Scan for the cell matching the given text and deliver its (x, y) coordinate at center. 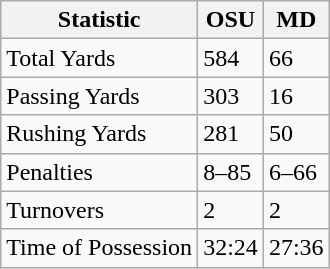
66 (296, 58)
Passing Yards (100, 96)
6–66 (296, 172)
MD (296, 20)
584 (231, 58)
Penalties (100, 172)
32:24 (231, 248)
OSU (231, 20)
281 (231, 134)
Time of Possession (100, 248)
Statistic (100, 20)
50 (296, 134)
16 (296, 96)
27:36 (296, 248)
Rushing Yards (100, 134)
8–85 (231, 172)
Turnovers (100, 210)
Total Yards (100, 58)
303 (231, 96)
